Return (x, y) of the center of cell containing provided text 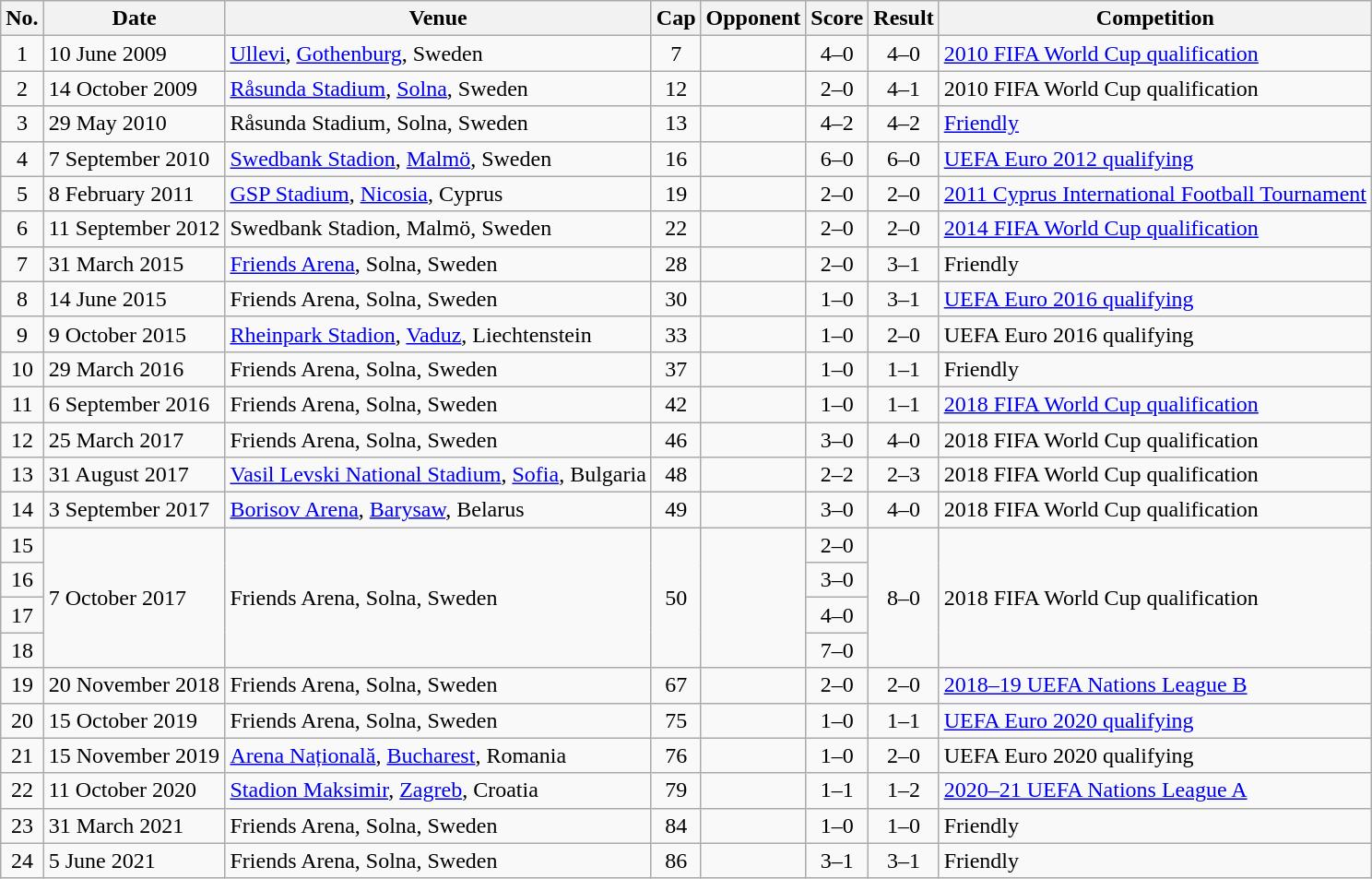
15 October 2019 (135, 720)
23 (22, 826)
Ullevi, Gothenburg, Sweden (438, 53)
2–3 (904, 475)
31 March 2021 (135, 826)
1 (22, 53)
15 November 2019 (135, 755)
14 (22, 510)
28 (676, 264)
Date (135, 18)
2011 Cyprus International Football Tournament (1154, 194)
33 (676, 334)
6 September 2016 (135, 404)
11 September 2012 (135, 229)
84 (676, 826)
46 (676, 440)
48 (676, 475)
11 October 2020 (135, 790)
14 June 2015 (135, 299)
37 (676, 369)
3 September 2017 (135, 510)
2 (22, 89)
Competition (1154, 18)
Result (904, 18)
Vasil Levski National Stadium, Sofia, Bulgaria (438, 475)
20 November 2018 (135, 685)
Rheinpark Stadion, Vaduz, Liechtenstein (438, 334)
5 June 2021 (135, 861)
9 October 2015 (135, 334)
50 (676, 598)
2014 FIFA World Cup qualification (1154, 229)
Borisov Arena, Barysaw, Belarus (438, 510)
15 (22, 545)
75 (676, 720)
GSP Stadium, Nicosia, Cyprus (438, 194)
86 (676, 861)
6 (22, 229)
4–1 (904, 89)
17 (22, 615)
10 June 2009 (135, 53)
20 (22, 720)
24 (22, 861)
7 September 2010 (135, 159)
4 (22, 159)
21 (22, 755)
8–0 (904, 598)
1–2 (904, 790)
29 March 2016 (135, 369)
31 August 2017 (135, 475)
10 (22, 369)
2–2 (837, 475)
30 (676, 299)
7–0 (837, 650)
2018–19 UEFA Nations League B (1154, 685)
79 (676, 790)
UEFA Euro 2012 qualifying (1154, 159)
Opponent (753, 18)
Cap (676, 18)
No. (22, 18)
9 (22, 334)
Stadion Maksimir, Zagreb, Croatia (438, 790)
18 (22, 650)
49 (676, 510)
2020–21 UEFA Nations League A (1154, 790)
5 (22, 194)
76 (676, 755)
7 October 2017 (135, 598)
3 (22, 124)
25 March 2017 (135, 440)
8 (22, 299)
8 February 2011 (135, 194)
Arena Națională, Bucharest, Romania (438, 755)
29 May 2010 (135, 124)
31 March 2015 (135, 264)
Score (837, 18)
Venue (438, 18)
42 (676, 404)
11 (22, 404)
14 October 2009 (135, 89)
67 (676, 685)
